Return (x, y) of the center of cell containing provided text 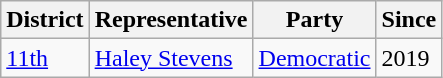
Representative (171, 20)
District (45, 20)
Party (314, 20)
Since (409, 20)
Haley Stevens (171, 58)
11th (45, 58)
Democratic (314, 58)
2019 (409, 58)
